Output the (x, y) coordinate of the center of the cell containing the given text.  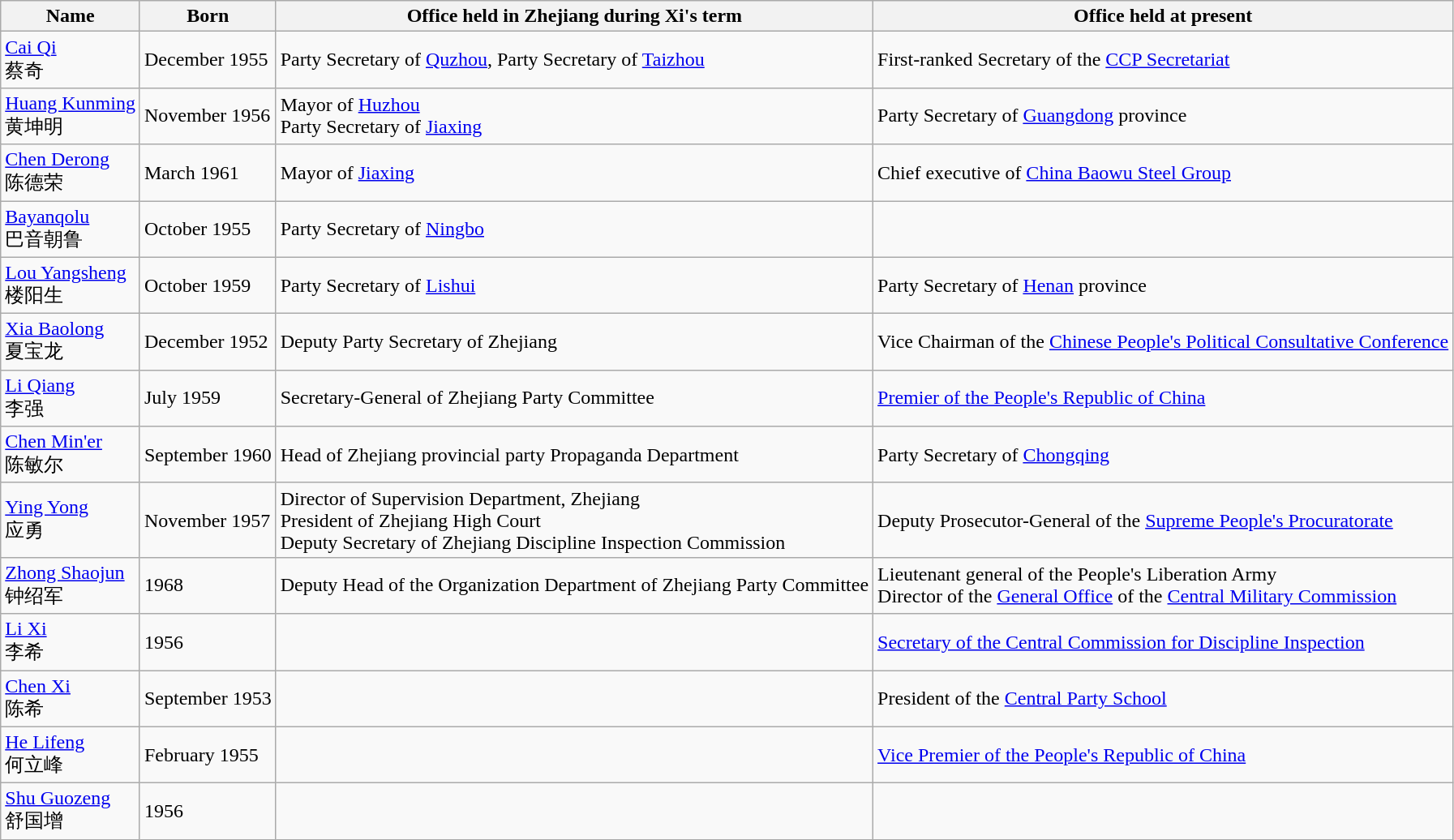
November 1957 (208, 520)
Vice Premier of the People's Republic of China (1163, 755)
Vice Chairman of the Chinese People's Political Consultative Conference (1163, 342)
Xia Baolong夏宝龙 (71, 342)
Chen Xi陈希 (71, 698)
1968 (208, 585)
First-ranked Secretary of the CCP Secretariat (1163, 60)
Party Secretary of Ningbo (574, 229)
Party Secretary of Henan province (1163, 285)
October 1959 (208, 285)
July 1959 (208, 398)
Chen Derong陈德荣 (71, 173)
December 1952 (208, 342)
Office held at present (1163, 16)
Deputy Party Secretary of Zhejiang (574, 342)
Premier of the People's Republic of China (1163, 398)
Chen Min'er陈敏尔 (71, 455)
He Lifeng何立峰 (71, 755)
Li Qiang李强 (71, 398)
March 1961 (208, 173)
Bayanqolu巴音朝鲁 (71, 229)
October 1955 (208, 229)
President of the Central Party School (1163, 698)
September 1953 (208, 698)
Party Secretary of Quzhou, Party Secretary of Taizhou (574, 60)
September 1960 (208, 455)
Mayor of Jiaxing (574, 173)
Mayor of HuzhouParty Secretary of Jiaxing (574, 116)
Ying Yong应勇 (71, 520)
Head of Zhejiang provincial party Propaganda Department (574, 455)
Secretary of the Central Commission for Discipline Inspection (1163, 642)
Shu Guozeng舒国增 (71, 812)
Zhong Shaojun钟绍军 (71, 585)
Office held in Zhejiang during Xi's term (574, 16)
Lou Yangsheng楼阳生 (71, 285)
Director of Supervision Department, ZhejiangPresident of Zhejiang High CourtDeputy Secretary of Zhejiang Discipline Inspection Commission (574, 520)
Chief executive of China Baowu Steel Group (1163, 173)
Born (208, 16)
December 1955 (208, 60)
Party Secretary of Lishui (574, 285)
Party Secretary of Guangdong province (1163, 116)
Deputy Head of the Organization Department of Zhejiang Party Committee (574, 585)
Li Xi李希 (71, 642)
February 1955 (208, 755)
Huang Kunming黄坤明 (71, 116)
Party Secretary of Chongqing (1163, 455)
Secretary-General of Zhejiang Party Committee (574, 398)
Cai Qi蔡奇 (71, 60)
Name (71, 16)
November 1956 (208, 116)
Deputy Prosecutor-General of the Supreme People's Procuratorate (1163, 520)
Lieutenant general of the People's Liberation ArmyDirector of the General Office of the Central Military Commission (1163, 585)
